Capture the cell that displays the provided text and extract its [X, Y] central coordinate. 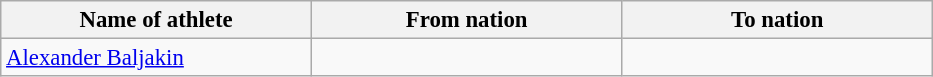
Name of athlete [156, 20]
Alexander Baljakin [156, 58]
To nation [778, 20]
From nation [466, 20]
